Detect which cell encompasses the target text, then output its [X, Y] center coordinate. 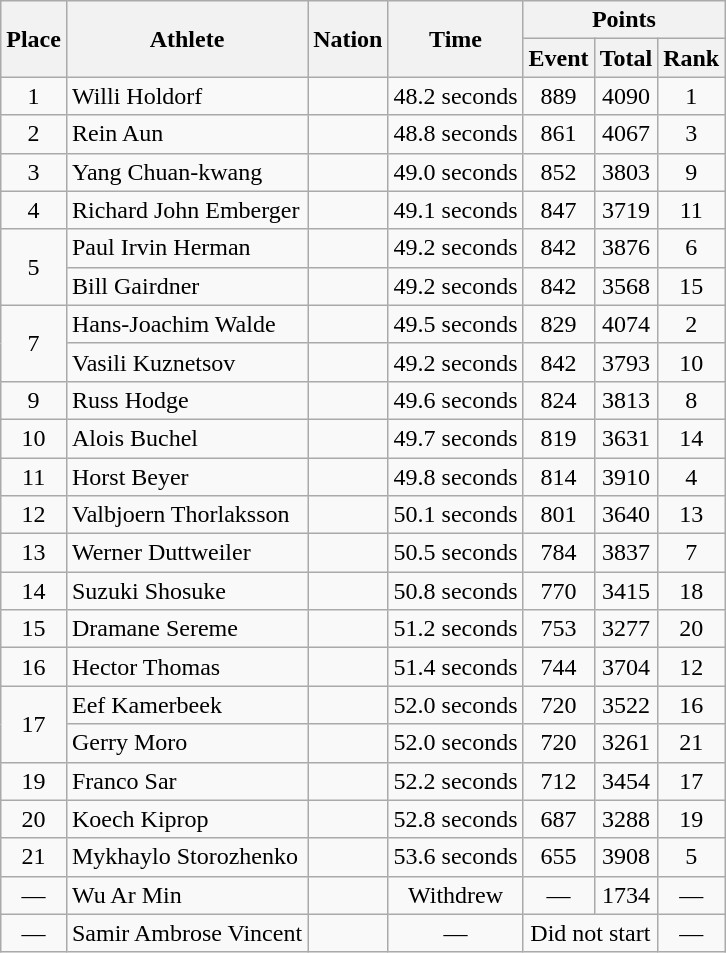
Gerry Moro [186, 743]
Did not start [590, 933]
53.6 seconds [456, 857]
744 [558, 667]
3793 [626, 362]
Paul Irvin Herman [186, 248]
Koech Kiprop [186, 819]
3261 [626, 743]
Total [626, 58]
48.8 seconds [456, 134]
Russ Hodge [186, 400]
Event [558, 58]
Valbjoern Thorlaksson [186, 515]
Rein Aun [186, 134]
3631 [626, 438]
Wu Ar Min [186, 895]
889 [558, 96]
Franco Sar [186, 781]
8 [692, 400]
655 [558, 857]
6 [692, 248]
801 [558, 515]
50.5 seconds [456, 553]
49.5 seconds [456, 324]
3454 [626, 781]
Willi Holdorf [186, 96]
Place [34, 39]
49.7 seconds [456, 438]
819 [558, 438]
3803 [626, 172]
Bill Gairdner [186, 286]
50.1 seconds [456, 515]
824 [558, 400]
4090 [626, 96]
Samir Ambrose Vincent [186, 933]
Eef Kamerbeek [186, 705]
Points [624, 20]
847 [558, 210]
49.1 seconds [456, 210]
3415 [626, 591]
753 [558, 629]
Yang Chuan-kwang [186, 172]
48.2 seconds [456, 96]
712 [558, 781]
52.2 seconds [456, 781]
52.8 seconds [456, 819]
4074 [626, 324]
814 [558, 477]
3837 [626, 553]
852 [558, 172]
3568 [626, 286]
Nation [348, 39]
Mykhaylo Storozhenko [186, 857]
3910 [626, 477]
Withdrew [456, 895]
770 [558, 591]
861 [558, 134]
Vasili Kuznetsov [186, 362]
51.4 seconds [456, 667]
3288 [626, 819]
4067 [626, 134]
784 [558, 553]
687 [558, 819]
3719 [626, 210]
51.2 seconds [456, 629]
Richard John Emberger [186, 210]
Rank [692, 58]
Suzuki Shosuke [186, 591]
3908 [626, 857]
Hans-Joachim Walde [186, 324]
49.6 seconds [456, 400]
3704 [626, 667]
3813 [626, 400]
3876 [626, 248]
Hector Thomas [186, 667]
Horst Beyer [186, 477]
Athlete [186, 39]
50.8 seconds [456, 591]
1734 [626, 895]
829 [558, 324]
3522 [626, 705]
Alois Buchel [186, 438]
49.8 seconds [456, 477]
3640 [626, 515]
49.0 seconds [456, 172]
18 [692, 591]
Werner Duttweiler [186, 553]
Dramane Sereme [186, 629]
3277 [626, 629]
Time [456, 39]
